Provide the (X, Y) coordinate of the cell's center where the given text is located.  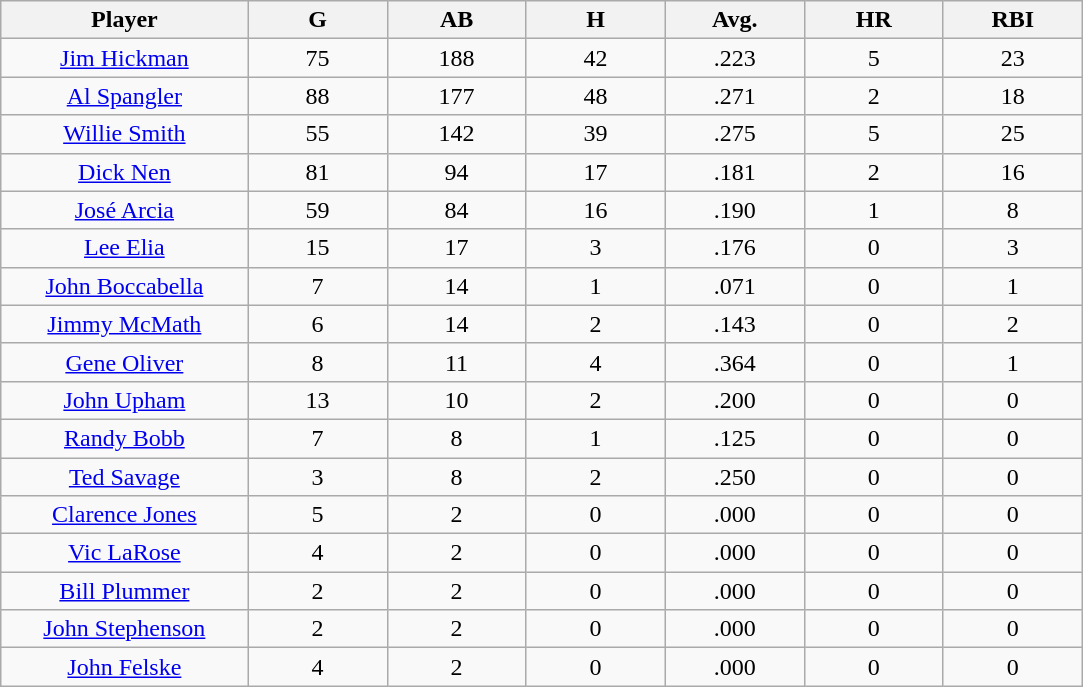
48 (596, 96)
81 (318, 172)
John Felske (124, 667)
11 (456, 362)
José Arcia (124, 210)
Jim Hickman (124, 58)
Ted Savage (124, 477)
John Stephenson (124, 629)
59 (318, 210)
Player (124, 20)
142 (456, 134)
G (318, 20)
10 (456, 400)
39 (596, 134)
Vic LaRose (124, 553)
.143 (734, 324)
.071 (734, 286)
94 (456, 172)
23 (1012, 58)
RBI (1012, 20)
.125 (734, 438)
.250 (734, 477)
Gene Oliver (124, 362)
.200 (734, 400)
Lee Elia (124, 248)
42 (596, 58)
18 (1012, 96)
84 (456, 210)
Dick Nen (124, 172)
Jimmy McMath (124, 324)
HR (874, 20)
75 (318, 58)
Clarence Jones (124, 515)
.271 (734, 96)
177 (456, 96)
.181 (734, 172)
188 (456, 58)
John Boccabella (124, 286)
Willie Smith (124, 134)
6 (318, 324)
Avg. (734, 20)
25 (1012, 134)
Bill Plummer (124, 591)
88 (318, 96)
55 (318, 134)
H (596, 20)
.223 (734, 58)
.275 (734, 134)
Randy Bobb (124, 438)
15 (318, 248)
.364 (734, 362)
Al Spangler (124, 96)
John Upham (124, 400)
.176 (734, 248)
AB (456, 20)
13 (318, 400)
.190 (734, 210)
